For the text-containing cell, return its midpoint in [X, Y] coordinate format. 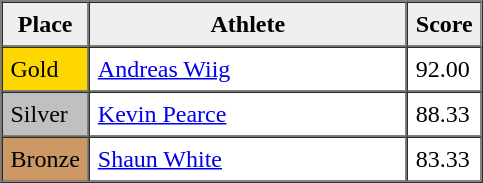
83.33 [444, 158]
Andreas Wiig [248, 68]
Place [46, 24]
Shaun White [248, 158]
92.00 [444, 68]
88.33 [444, 114]
Bronze [46, 158]
Kevin Pearce [248, 114]
Gold [46, 68]
Silver [46, 114]
Athlete [248, 24]
Score [444, 24]
